Determine the [x, y] coordinate at the center of the cell enclosing the given text.  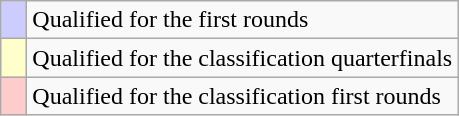
Qualified for the classification first rounds [242, 96]
Qualified for the first rounds [242, 20]
Qualified for the classification quarterfinals [242, 58]
